Detect which cell encompasses the target text, then output its (x, y) center coordinate. 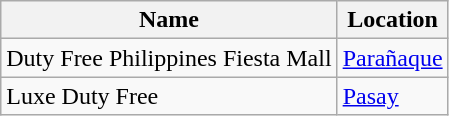
Name (169, 20)
Luxe Duty Free (169, 96)
Duty Free Philippines Fiesta Mall (169, 58)
Location (392, 20)
Pasay (392, 96)
Parañaque (392, 58)
